Identify which cell holds the provided text, then report its (X, Y) central coordinate. 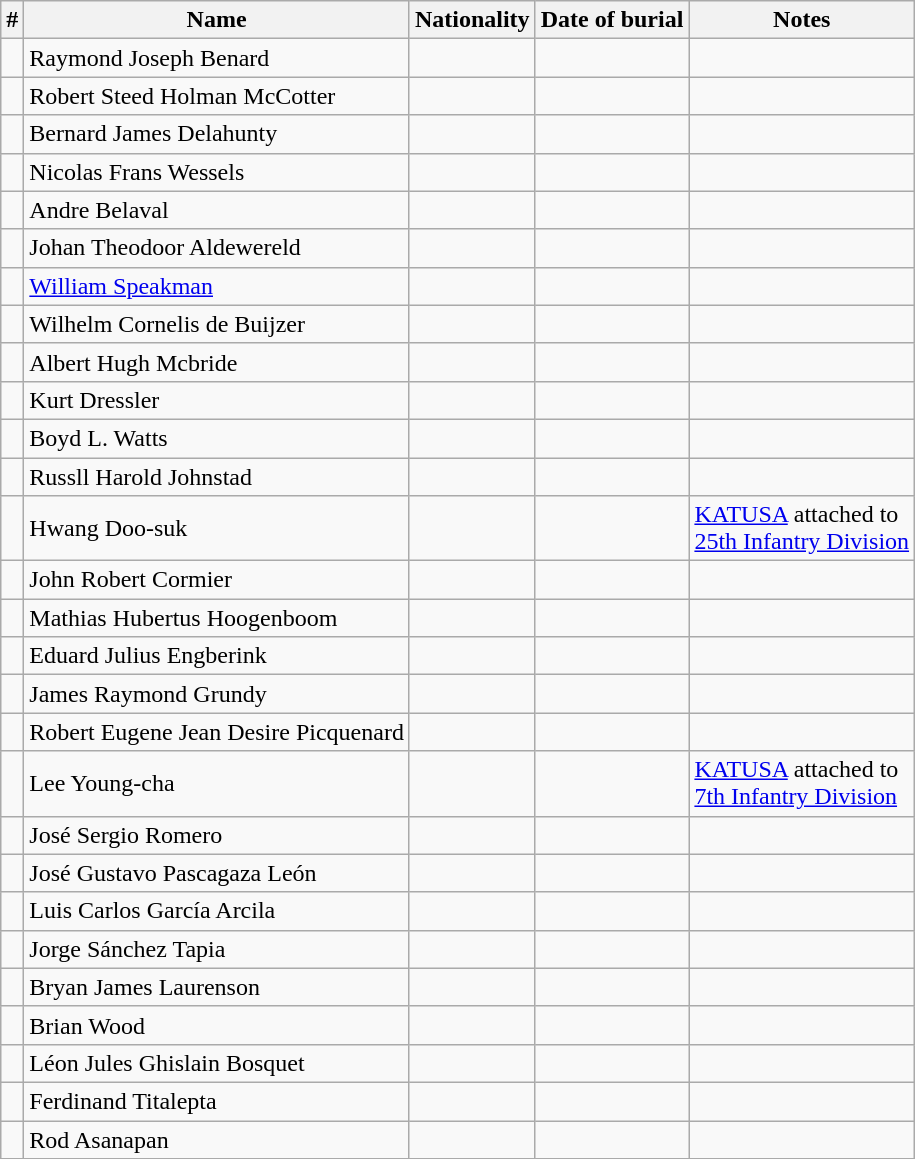
William Speakman (217, 286)
Mathias Hubertus Hoogenboom (217, 618)
KATUSA attached to7th Infantry Division (802, 784)
Wilhelm Cornelis de Buijzer (217, 324)
Brian Wood (217, 1025)
Luis Carlos García Arcila (217, 911)
Eduard Julius Engberink (217, 656)
Nationality (472, 20)
Albert Hugh Mcbride (217, 362)
John Robert Cormier (217, 580)
Rod Asanapan (217, 1139)
Lee Young-cha (217, 784)
Bryan James Laurenson (217, 987)
José Gustavo Pascagaza León (217, 873)
Léon Jules Ghislain Bosquet (217, 1063)
Robert Steed Holman McCotter (217, 96)
James Raymond Grundy (217, 694)
Russll Harold Johnstad (217, 477)
KATUSA attached to25th Infantry Division (802, 528)
Date of burial (612, 20)
José Sergio Romero (217, 835)
Kurt Dressler (217, 400)
Bernard James Delahunty (217, 134)
# (12, 20)
Name (217, 20)
Ferdinand Titalepta (217, 1101)
Robert Eugene Jean Desire Picquenard (217, 732)
Notes (802, 20)
Raymond Joseph Benard (217, 58)
Hwang Doo-suk (217, 528)
Boyd L. Watts (217, 438)
Nicolas Frans Wessels (217, 172)
Johan Theodoor Aldewereld (217, 248)
Andre Belaval (217, 210)
Jorge Sánchez Tapia (217, 949)
